Detect which cell encompasses the target text, then output its (x, y) center coordinate. 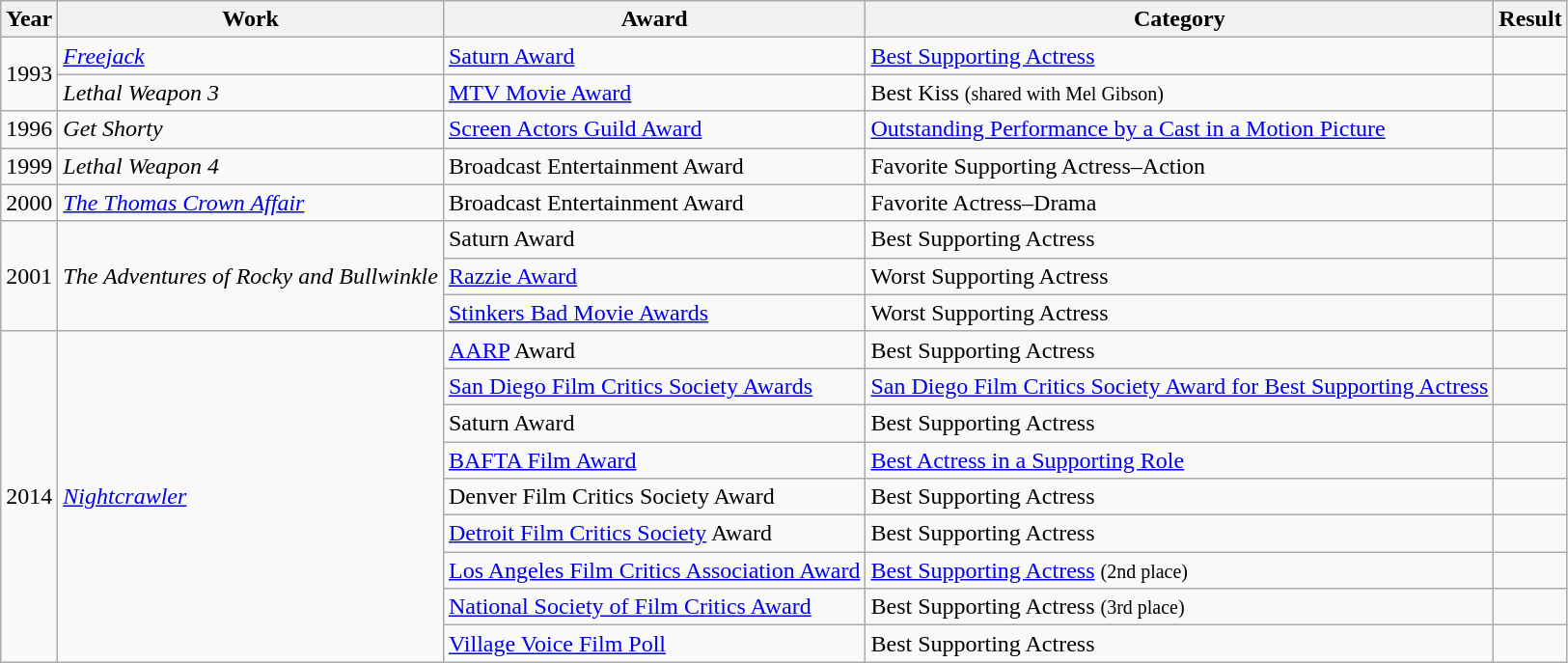
Stinkers Bad Movie Awards (654, 313)
Screen Actors Guild Award (654, 129)
San Diego Film Critics Society Awards (654, 386)
Freejack (251, 56)
2000 (29, 203)
MTV Movie Award (654, 93)
Award (654, 19)
Denver Film Critics Society Award (654, 497)
Get Shorty (251, 129)
1996 (29, 129)
1993 (29, 74)
Favorite Supporting Actress–Action (1179, 166)
2001 (29, 276)
Favorite Actress–Drama (1179, 203)
Best Actress in a Supporting Role (1179, 460)
Best Supporting Actress (3rd place) (1179, 607)
Village Voice Film Poll (654, 644)
Nightcrawler (251, 496)
Los Angeles Film Critics Association Award (654, 570)
The Thomas Crown Affair (251, 203)
Work (251, 19)
BAFTA Film Award (654, 460)
AARP Award (654, 349)
Lethal Weapon 4 (251, 166)
Year (29, 19)
Category (1179, 19)
Outstanding Performance by a Cast in a Motion Picture (1179, 129)
National Society of Film Critics Award (654, 607)
2014 (29, 496)
Detroit Film Critics Society Award (654, 534)
1999 (29, 166)
Result (1530, 19)
San Diego Film Critics Society Award for Best Supporting Actress (1179, 386)
Best Supporting Actress (2nd place) (1179, 570)
The Adventures of Rocky and Bullwinkle (251, 276)
Best Kiss (shared with Mel Gibson) (1179, 93)
Lethal Weapon 3 (251, 93)
Razzie Award (654, 276)
